Pinpoint the cell where the given text exists, returning its (x, y) midpoint coordinate. 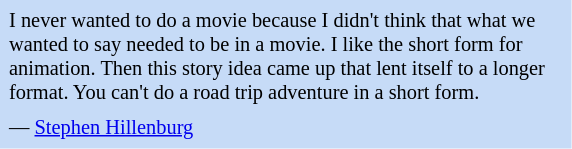
— Stephen Hillenburg (286, 128)
